For the text-containing cell, return its midpoint in (X, Y) coordinate format. 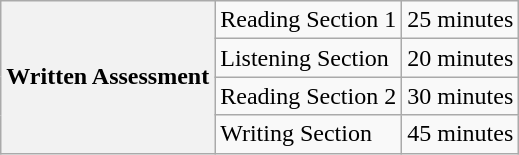
30 minutes (460, 96)
Writing Section (308, 134)
20 minutes (460, 58)
Reading Section 2 (308, 96)
Listening Section (308, 58)
45 minutes (460, 134)
Reading Section 1 (308, 20)
Written Assessment (108, 77)
25 minutes (460, 20)
